Provide the (X, Y) coordinate of the cell's center where the given text is located.  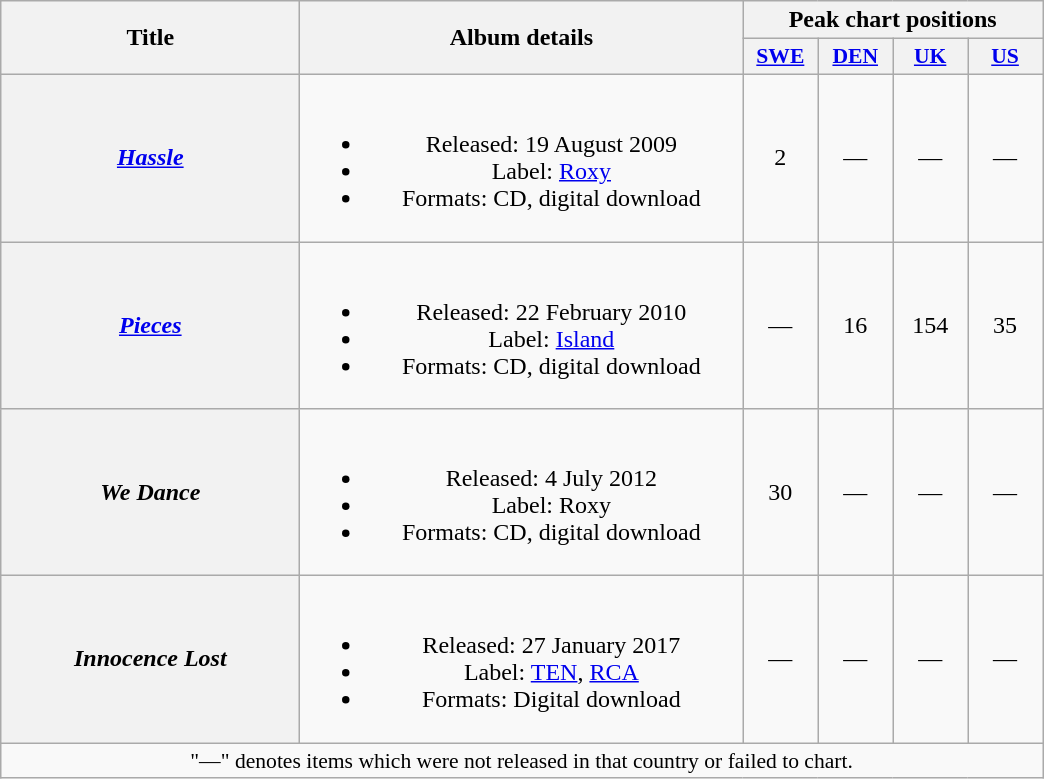
Peak chart positions (893, 20)
2 (780, 158)
DEN (856, 57)
Released: 22 February 2010Label: IslandFormats: CD, digital download (522, 326)
Released: 19 August 2009Label: RoxyFormats: CD, digital download (522, 158)
Innocence Lost (150, 660)
"—" denotes items which were not released in that country or failed to chart. (522, 761)
35 (1006, 326)
US (1006, 57)
Album details (522, 38)
30 (780, 492)
Released: 27 January 2017Label: TEN, RCAFormats: Digital download (522, 660)
Released: 4 July 2012Label: RoxyFormats: CD, digital download (522, 492)
Title (150, 38)
SWE (780, 57)
Hassle (150, 158)
UK (930, 57)
154 (930, 326)
Pieces (150, 326)
We Dance (150, 492)
16 (856, 326)
